Detect which cell encompasses the target text, then output its (X, Y) center coordinate. 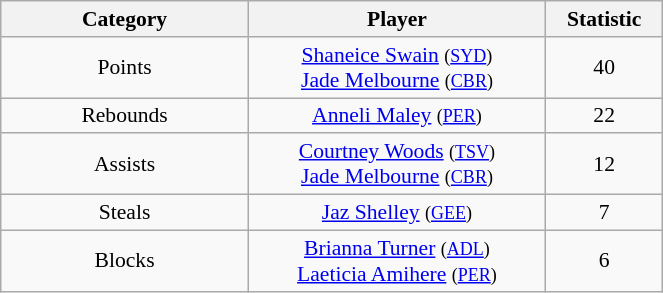
Category (125, 19)
Blocks (125, 260)
Points (125, 68)
Courtney Woods (TSV) Jade Melbourne (CBR) (396, 164)
Brianna Turner (ADL) Laeticia Amihere (PER) (396, 260)
6 (604, 260)
22 (604, 116)
Assists (125, 164)
40 (604, 68)
Shaneice Swain (SYD) Jade Melbourne (CBR) (396, 68)
Rebounds (125, 116)
7 (604, 213)
12 (604, 164)
Statistic (604, 19)
Player (396, 19)
Steals (125, 213)
Jaz Shelley (GEE) (396, 213)
Anneli Maley (PER) (396, 116)
